Determine the [X, Y] coordinate at the center of the cell enclosing the given text.  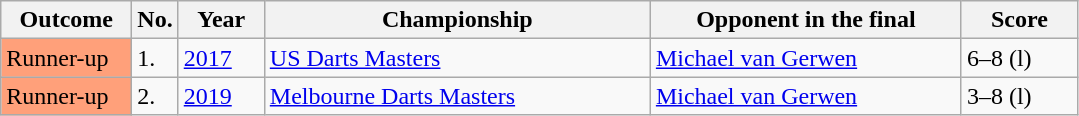
3–8 (l) [1019, 96]
1. [155, 58]
US Darts Masters [457, 58]
Opponent in the final [806, 20]
Melbourne Darts Masters [457, 96]
Outcome [66, 20]
2017 [221, 58]
Score [1019, 20]
2. [155, 96]
6–8 (l) [1019, 58]
No. [155, 20]
Championship [457, 20]
2019 [221, 96]
Year [221, 20]
